Capture the cell that displays the provided text and extract its [X, Y] central coordinate. 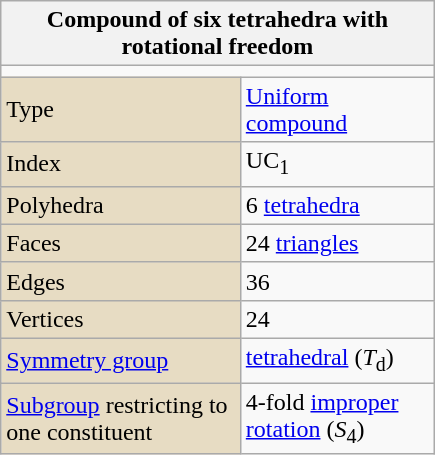
UC1 [337, 164]
Edges [121, 281]
Index [121, 164]
Polyhedra [121, 205]
36 [337, 281]
Symmetry group [121, 361]
4-fold improper rotation (S4) [337, 418]
tetrahedral (Td) [337, 361]
24 triangles [337, 243]
Type [121, 110]
Uniform compound [337, 110]
Vertices [121, 319]
Subgroup restricting to one constituent [121, 418]
6 tetrahedra [337, 205]
24 [337, 319]
Faces [121, 243]
Compound of six tetrahedra with rotational freedom [218, 34]
